Detect which cell encompasses the target text, then output its [x, y] center coordinate. 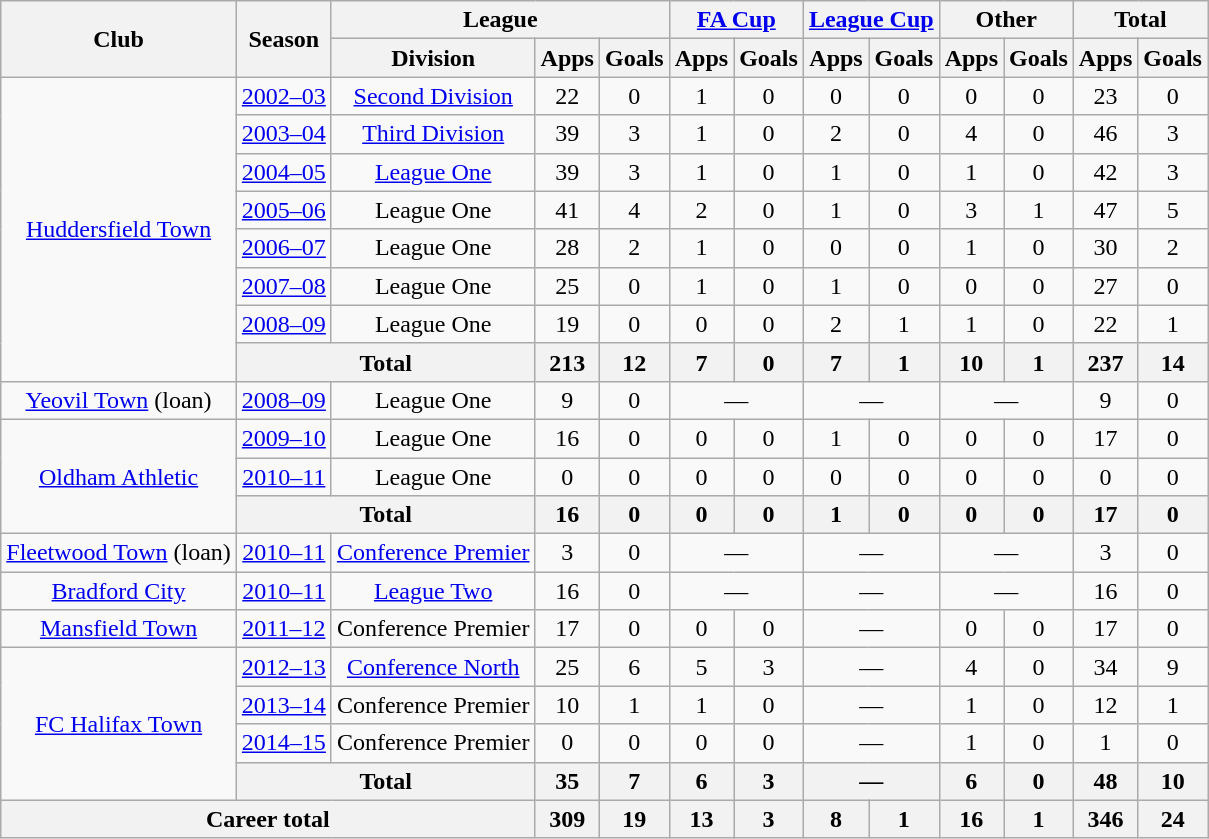
24 [1173, 819]
14 [1173, 362]
2005–06 [284, 210]
28 [567, 248]
FC Halifax Town [119, 724]
Division [433, 58]
2007–08 [284, 286]
Mansfield Town [119, 629]
2006–07 [284, 248]
13 [701, 819]
Bradford City [119, 591]
30 [1105, 248]
34 [1105, 667]
2014–15 [284, 743]
League Cup [871, 20]
Fleetwood Town (loan) [119, 553]
48 [1105, 781]
Third Division [433, 134]
27 [1105, 286]
2003–04 [284, 134]
Other [1006, 20]
2009–10 [284, 438]
Season [284, 39]
35 [567, 781]
Second Division [433, 96]
8 [836, 819]
46 [1105, 134]
2002–03 [284, 96]
47 [1105, 210]
Oldham Athletic [119, 476]
2012–13 [284, 667]
23 [1105, 96]
42 [1105, 172]
2011–12 [284, 629]
346 [1105, 819]
League Two [433, 591]
Huddersfield Town [119, 229]
Yeovil Town (loan) [119, 400]
Career total [268, 819]
309 [567, 819]
League [500, 20]
41 [567, 210]
2004–05 [284, 172]
237 [1105, 362]
FA Cup [736, 20]
2013–14 [284, 705]
213 [567, 362]
Club [119, 39]
Conference North [433, 667]
